Capture the cell that displays the provided text and extract its (x, y) central coordinate. 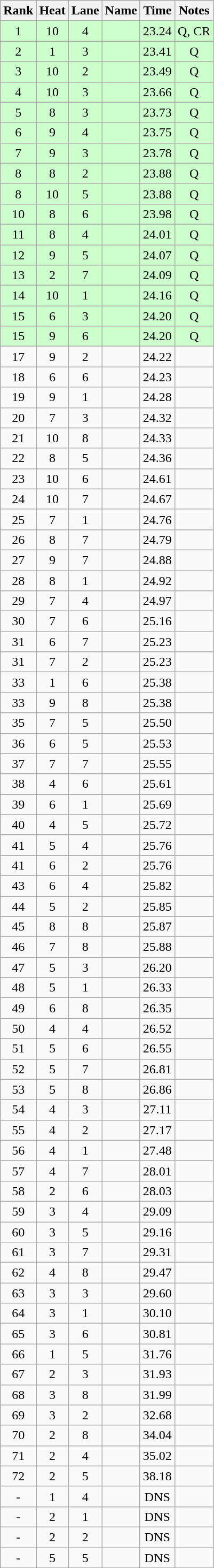
49 (18, 1008)
20 (18, 418)
62 (18, 1273)
13 (18, 275)
Q, CR (194, 31)
48 (18, 988)
56 (18, 1150)
25.88 (157, 947)
58 (18, 1191)
26.35 (157, 1008)
Rank (18, 11)
Time (157, 11)
38 (18, 784)
29.60 (157, 1293)
23.98 (157, 214)
44 (18, 906)
64 (18, 1313)
27 (18, 560)
61 (18, 1252)
40 (18, 825)
23.75 (157, 133)
71 (18, 1456)
24.33 (157, 438)
66 (18, 1354)
45 (18, 927)
27.17 (157, 1130)
28.01 (157, 1171)
12 (18, 255)
25.16 (157, 621)
24.92 (157, 580)
24.23 (157, 377)
Lane (85, 11)
24.88 (157, 560)
25.50 (157, 723)
11 (18, 234)
25.82 (157, 886)
23.41 (157, 51)
24.22 (157, 357)
53 (18, 1089)
27.11 (157, 1110)
26.33 (157, 988)
17 (18, 357)
25.72 (157, 825)
35.02 (157, 1456)
50 (18, 1028)
23.49 (157, 72)
67 (18, 1374)
22 (18, 458)
26.86 (157, 1089)
23.73 (157, 112)
24.97 (157, 601)
26.20 (157, 967)
25.55 (157, 764)
32.68 (157, 1415)
36 (18, 743)
31.99 (157, 1395)
69 (18, 1415)
47 (18, 967)
23.24 (157, 31)
34.04 (157, 1435)
24.16 (157, 296)
21 (18, 438)
30.10 (157, 1313)
39 (18, 804)
57 (18, 1171)
68 (18, 1395)
25.87 (157, 927)
25.85 (157, 906)
30.81 (157, 1334)
26.55 (157, 1049)
24.36 (157, 458)
46 (18, 947)
28 (18, 580)
24 (18, 499)
19 (18, 397)
14 (18, 296)
31.76 (157, 1354)
28.03 (157, 1191)
24.67 (157, 499)
23 (18, 479)
52 (18, 1069)
25 (18, 519)
29.47 (157, 1273)
29.16 (157, 1232)
31.93 (157, 1374)
24.28 (157, 397)
35 (18, 723)
29.31 (157, 1252)
25.69 (157, 804)
70 (18, 1435)
23.78 (157, 153)
30 (18, 621)
18 (18, 377)
24.79 (157, 540)
26.81 (157, 1069)
55 (18, 1130)
25.61 (157, 784)
65 (18, 1334)
24.09 (157, 275)
Heat (52, 11)
59 (18, 1211)
43 (18, 886)
26 (18, 540)
Name (121, 11)
72 (18, 1476)
24.01 (157, 234)
24.76 (157, 519)
24.07 (157, 255)
54 (18, 1110)
24.61 (157, 479)
26.52 (157, 1028)
37 (18, 764)
25.53 (157, 743)
29.09 (157, 1211)
29 (18, 601)
51 (18, 1049)
23.66 (157, 92)
60 (18, 1232)
63 (18, 1293)
38.18 (157, 1476)
Notes (194, 11)
24.32 (157, 418)
27.48 (157, 1150)
